Locate the cell with the specified text and output its [X, Y] center coordinate. 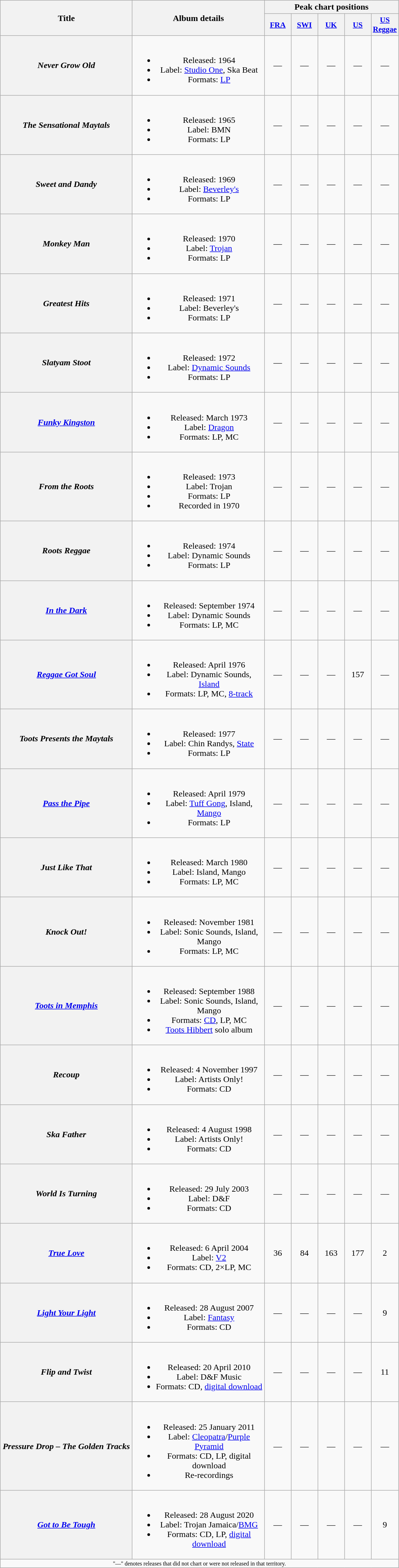
Pass the Pipe [66, 803]
SWI [305, 25]
Released: April 1976Label: Dynamic Sounds, IslandFormats: LP, MC, 8-track [199, 675]
Released: 1970Label: TrojanFormats: LP [199, 244]
Released: 1974Label: Dynamic SoundsFormats: LP [199, 550]
Released: 28 August 2020Label: Trojan Jamaica/BMGFormats: CD, LP, digital download [199, 1525]
Released: September 1988Label: Sonic Sounds, Island, MangoFormats: CD, LP, MCToots Hibbert solo album [199, 1005]
Title [66, 18]
Recoup [66, 1075]
Funky Kingston [66, 422]
Knock Out! [66, 932]
Released: April 1979Label: Tuff Gong, Island, MangoFormats: LP [199, 803]
Ska Father [66, 1134]
157 [358, 675]
From the Roots [66, 486]
UK [331, 25]
Released: 20 April 2010Label: D&F MusicFormats: CD, digital download [199, 1372]
2 [384, 1253]
Just Like That [66, 867]
Monkey Man [66, 244]
Greatest Hits [66, 303]
Roots Reggae [66, 550]
Released: 6 April 2004Label: V2Formats: CD, 2×LP, MC [199, 1253]
Released: 29 July 2003Label: D&FFormats: CD [199, 1193]
Slatyam Stoot [66, 362]
Released: March 1980Label: Island, MangoFormats: LP, MC [199, 867]
World Is Turning [66, 1193]
True Love [66, 1253]
US [358, 25]
Released: 4 November 1997Label: Artists Only!Formats: CD [199, 1075]
Released: November 1981Label: Sonic Sounds, Island, MangoFormats: LP, MC [199, 932]
Pressure Drop – The Golden Tracks [66, 1446]
177 [358, 1253]
Light Your Light [66, 1312]
Got to Be Tough [66, 1525]
Released: 1973Label: TrojanFormats: LPRecorded in 1970 [199, 486]
In the Dark [66, 610]
Released: September 1974Label: Dynamic SoundsFormats: LP, MC [199, 610]
US Reggae [384, 25]
Released: 1965Label: BMNFormats: LP [199, 125]
Flip and Twist [66, 1372]
Album details [199, 18]
Sweet and Dandy [66, 184]
Peak chart positions [332, 7]
The Sensational Maytals [66, 125]
Released: 1969Label: Beverley'sFormats: LP [199, 184]
Released: 4 August 1998Label: Artists Only!Formats: CD [199, 1134]
Reggae Got Soul [66, 675]
36 [278, 1253]
Toots in Memphis [66, 1005]
Released: 28 August 2007Label: FantasyFormats: CD [199, 1312]
Released: 1977Label: Chin Randys, StateFormats: LP [199, 739]
Released: March 1973Label: DragonFormats: LP, MC [199, 422]
Released: 25 January 2011Label: Cleopatra/Purple PyramidFormats: CD, LP, digital downloadRe-recordings [199, 1446]
Never Grow Old [66, 66]
84 [305, 1253]
163 [331, 1253]
"—" denotes releases that did not chart or were not released in that territory. [199, 1563]
FRA [278, 25]
Released: 1964Label: Studio One, Ska BeatFormats: LP [199, 66]
Toots Presents the Maytals [66, 739]
Released: 1972Label: Dynamic SoundsFormats: LP [199, 362]
Released: 1971Label: Beverley'sFormats: LP [199, 303]
11 [384, 1372]
